For the text-containing cell, return its midpoint in [x, y] coordinate format. 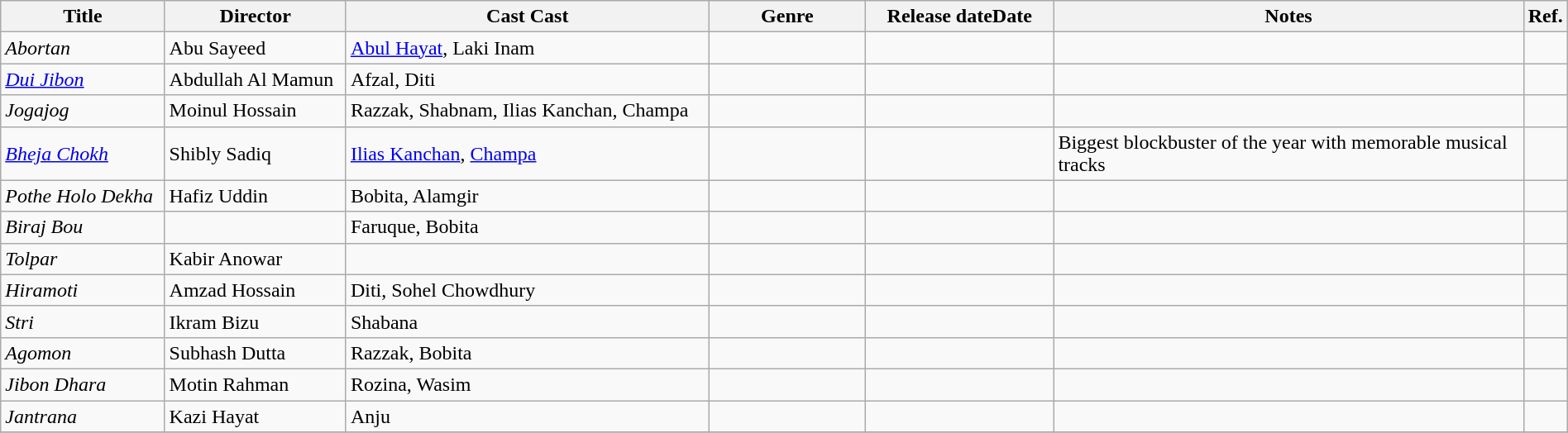
Stri [83, 321]
Ilias Kanchan, Champa [528, 154]
Diti, Sohel Chowdhury [528, 290]
Release dateDate [959, 17]
Ikram Bizu [255, 321]
Cast Cast [528, 17]
Shibly Sadiq [255, 154]
Biraj Bou [83, 227]
Title [83, 17]
Motin Rahman [255, 384]
Amzad Hossain [255, 290]
Razzak, Bobita [528, 353]
Shabana [528, 321]
Bheja Chokh [83, 154]
Biggest blockbuster of the year with memorable musical tracks [1288, 154]
Agomon [83, 353]
Hiramoti [83, 290]
Abul Hayat, Laki Inam [528, 48]
Abortan [83, 48]
Jantrana [83, 416]
Razzak, Shabnam, Ilias Kanchan, Champa [528, 111]
Genre [787, 17]
Jibon Dhara [83, 384]
Rozina, Wasim [528, 384]
Kazi Hayat [255, 416]
Jogajog [83, 111]
Faruque, Bobita [528, 227]
Bobita, Alamgir [528, 196]
Notes [1288, 17]
Subhash Dutta [255, 353]
Moinul Hossain [255, 111]
Kabir Anowar [255, 259]
Director [255, 17]
Hafiz Uddin [255, 196]
Abu Sayeed [255, 48]
Anju [528, 416]
Ref. [1545, 17]
Dui Jibon [83, 79]
Afzal, Diti [528, 79]
Tolpar [83, 259]
Pothe Holo Dekha [83, 196]
Abdullah Al Mamun [255, 79]
